Find where the given text appears and provide that cell's center as [x, y] coordinate. 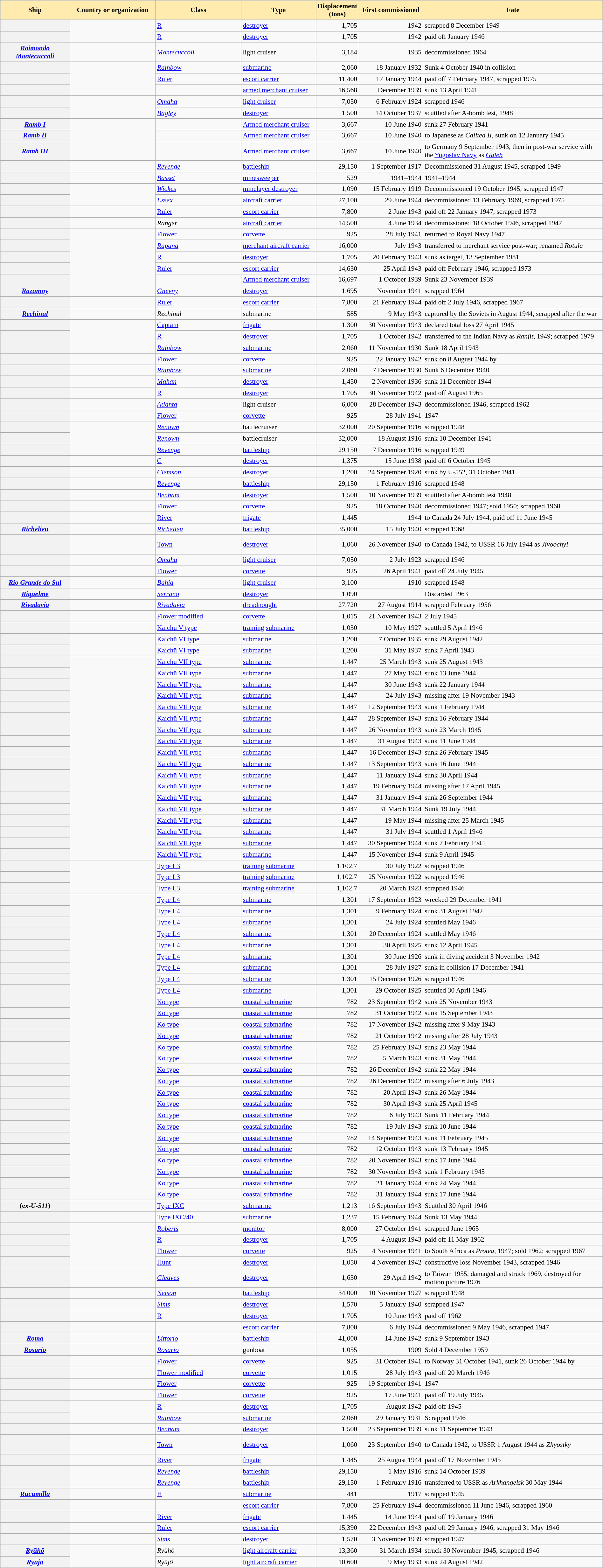
16,000 [337, 246]
captured by the Soviets in August 1944, scrapped after the war [513, 314]
sunk 25 April 1945 [513, 1104]
29 January 1931 [391, 1418]
Bagley [198, 113]
sunk 11 February 1945 [513, 1138]
sunk 10 June 1944 [513, 1126]
Razumny [35, 291]
6,000 [337, 404]
9 May 1933 [391, 1562]
Roma [35, 1339]
paid off 1962 [513, 1316]
17 November 1942 [391, 1025]
1,695 [337, 291]
decommissioned 9 May 1946, scrapped 1947 [513, 1327]
10 May 1927 [391, 628]
sunk 13 June 1944 [513, 673]
paid off 17 November 1945 [513, 1460]
Rio Grande do Sul [35, 582]
27 August 1914 [391, 605]
31 May 1937 [391, 651]
Displacement (tons) [337, 10]
29 October 1925 [391, 991]
sunk 23 May 1944 [513, 1047]
20 March 1923 [391, 889]
21 January 1944 [391, 1183]
15,390 [337, 1528]
1917 [391, 1494]
17 June 1941 [391, 1395]
25 August 1944 [391, 1460]
Sold 4 December 1959 [513, 1350]
sunk by U-552, 31 October 1941 [513, 472]
31 October 1941 [391, 1361]
sunk 15 September 1943 [513, 1013]
sunk 9 April 1945 [513, 854]
4 August 1943 [391, 1240]
decommissioned 13 February 1969, scrapped 1975 [513, 200]
3 November 1939 [391, 1539]
armed merchant cruiser [279, 90]
41,000 [337, 1339]
5 January 1940 [391, 1305]
10 June 1943 [391, 1316]
sunk 30 April 1944 [513, 775]
11 November 1930 [391, 348]
15 July 1940 [391, 529]
Ship [35, 10]
Sunk 11 February 1944 [513, 1115]
sunk 7 April 1943 [513, 651]
sunk 1 February 1945 [513, 1172]
paid off 6 October 1945 [513, 461]
sunk in collision 17 December 1941 [513, 968]
declared total loss 27 April 1945 [513, 325]
missing after 25 March 1945 [513, 820]
4 November 1942 [391, 1263]
sunk 23 March 1945 [513, 730]
23 September 1942 [391, 1002]
31 March 1934 [391, 1551]
missing after 6 July 1943 [513, 1081]
Serrano [198, 594]
Scuttled 30 April 1946 [513, 1206]
Clemson [198, 472]
6 July 1943 [391, 1115]
16,697 [337, 280]
30 September 1944 [391, 843]
First commissioned [391, 10]
sunk 26 February 1945 [513, 753]
sunk 11 June 1944 [513, 741]
minesweeper [279, 178]
sunk 12 April 1945 [513, 945]
14 October 1937 [391, 113]
sunk 31 August 1942 [513, 911]
19 July 1943 [391, 1126]
7 December 1930 [391, 370]
20 February 1943 [391, 257]
28 December 1943 [391, 404]
22 December 1943 [391, 1528]
paid off 11 May 1962 [513, 1240]
sunk 29 August 1942 [513, 639]
transferred to merchant service post-war; renamed Rotula [513, 246]
Essex [198, 200]
14,630 [337, 268]
8,000 [337, 1229]
15 June 1938 [391, 461]
transferred to the Indian Navy as Ranjit, 1949; scrapped 1979 [513, 337]
Discarded 1963 [513, 594]
1,055 [337, 1350]
Gleaves [198, 1278]
17 January 1944 [391, 79]
30 April 1943 [391, 1104]
December 1939 [391, 90]
20 April 1943 [391, 1092]
to Taiwan 1955, damaged and struck 1969, destroyed for motion picture 1976 [513, 1278]
scrapped 8 December 1949 [513, 25]
21 February 1944 [391, 303]
sunk 13 February 1945 [513, 1149]
1 October 1939 [391, 280]
Gnevny [198, 291]
wrecked 29 December 1941 [513, 900]
1,630 [337, 1278]
Sunk 13 May 1944 [513, 1217]
18 August 1916 [391, 438]
25 March 1943 [391, 662]
3,100 [337, 582]
19 September 1941 [391, 1384]
20 November 1943 [391, 1160]
20 December 1924 [391, 934]
4 November 1941 [391, 1251]
21 October 1942 [391, 1036]
19 May 1944 [391, 820]
30 November 1942 [391, 393]
returned to Royal Navy 1947 [513, 234]
paid off 19 July 1945 [513, 1395]
Decommissioned 31 August 1945, scrapped 1949 [513, 166]
sunk in diving accident 3 November 1942 [513, 957]
12 September 1943 [391, 707]
30 April 1925 [391, 945]
1 May 1916 [391, 1471]
11 January 1944 [391, 775]
14 June 1942 [391, 1339]
12 October 1943 [391, 1149]
Ranger [198, 223]
sunk 22 May 1944 [513, 1070]
23 September 1939 [391, 1429]
sunk 25 November 1943 [513, 1002]
scuttled after A-bomb test, 1948 [513, 113]
paid off August 1965 [513, 393]
Riquelme [35, 594]
Roberts [198, 1229]
gunboat [279, 1350]
decommissioned 11 June 1946, scrapped 1960 [513, 1505]
Nelson [198, 1293]
2 July 1945 [513, 617]
scuttled after A-bomb test 1948 [513, 495]
3,184 [337, 52]
17 September 1923 [391, 900]
Captain [198, 325]
24 September 1920 [391, 472]
decommissioned 1947; sold 1950; scrapped 1968 [513, 506]
Kaichū V type [198, 628]
Mahan [198, 382]
to Norway 31 October 1941, sunk 26 October 1944 by [513, 1361]
30 June 1926 [391, 957]
20 September 1916 [391, 427]
35,000 [337, 529]
constructive loss November 1943, scrapped 1946 [513, 1263]
1,237 [337, 1217]
16,568 [337, 90]
15 November 1944 [391, 854]
Class [198, 10]
sunk 26 September 1944 [513, 798]
sunk 10 December 1941 [513, 438]
Basset [198, 178]
10,600 [337, 1562]
Decommissioned 19 October 1945, scrapped 1947 [513, 189]
16 December 1943 [391, 753]
sunk 13 April 1941 [513, 90]
Atlanta [198, 404]
sunk 31 May 1944 [513, 1058]
sunk 9 September 1943 [513, 1339]
scuttled 30 April 1946 [513, 991]
sunk 16 February 1944 [513, 719]
1 October 1942 [391, 337]
9 February 1924 [391, 911]
Rucumilla [35, 1494]
Fate [513, 10]
missing after 9 May 1943 [513, 1025]
Sunk 18 April 1943 [513, 348]
25 November 1922 [391, 877]
to Canada 24 July 1944, paid off 11 June 1945 [513, 518]
paid off 22 January 1947, scrapped 1973 [513, 212]
21 November 1943 [391, 617]
28 July 1927 [391, 968]
1,450 [337, 382]
9 May 1943 [391, 314]
transferred to USSR as Arkhangelsk 30 May 1944 [513, 1483]
1935 [391, 52]
missing after 17 April 1945 [513, 786]
(ex-U-511) [35, 1206]
23 September 1940 [391, 1445]
paid off 24 July 1945 [513, 571]
sunk 24 May 1944 [513, 1183]
25 April 1943 [391, 268]
sunk 14 October 1939 [513, 1471]
Sunk 6 December 1940 [513, 370]
31 October 1942 [391, 1013]
scrapped June 1965 [513, 1229]
4 June 1934 [391, 223]
Type IXC [198, 1206]
paid off 19 January 1946 [513, 1517]
sunk 7 February 1945 [513, 843]
dreadnought [279, 605]
19 February 1944 [391, 786]
10 November 1939 [391, 495]
1,300 [337, 325]
26 November 1943 [391, 730]
1944 [391, 518]
paid off 2 July 1946, scrapped 1967 [513, 303]
26 November 1940 [391, 545]
decommissioned 1946, scrapped 1962 [513, 404]
Ramb III [35, 151]
minelayer destroyer [279, 189]
Rapana [198, 246]
Littorio [198, 1339]
13,360 [337, 1551]
Hunt [198, 1263]
monitor [279, 1229]
5 March 1943 [391, 1058]
1,050 [337, 1263]
15 February 1944 [391, 1217]
sunk 25 August 1943 [513, 662]
Sunk 19 July 1944 [513, 809]
22 January 1942 [391, 359]
sunk 24 August 1942 [513, 1562]
to Japanese as Calitea II, sunk on 12 January 1945 [513, 136]
25 February 1943 [391, 1047]
scuttled 1 April 1946 [513, 832]
15 December 1926 [391, 979]
7 December 1916 [391, 450]
paid off 29 January 1946, scrapped 31 May 1946 [513, 1528]
18 January 1932 [391, 68]
sunk on 8 August 1944 by [513, 359]
Sunk 23 November 1939 [513, 280]
10 November 1927 [391, 1293]
Sunk 4 October 1940 in collision [513, 68]
scuttled 5 April 1946 [513, 628]
Bahia [198, 582]
to Canada 1942, to USSR 16 July 1944 as Jivoochyi [513, 545]
sunk 26 May 1944 [513, 1092]
1909 [391, 1350]
Montecuccoli [198, 52]
scrapped 1968 [513, 529]
1,375 [337, 461]
sunk 27 February 1941 [513, 124]
28 September 1943 [391, 719]
scrapped 1964 [513, 291]
H [198, 1494]
Country or organization [113, 10]
Scrapped 1946 [513, 1418]
decommissioned 18 October 1946, scrapped 1947 [513, 223]
26 April 1941 [391, 571]
585 [337, 314]
to South Africa as Protea, 1947; sold 1962; scrapped 1967 [513, 1251]
18 October 1940 [391, 506]
529 [337, 178]
paid off 7 February 1947, scrapped 1975 [513, 79]
Ramb II [35, 136]
24 July 1924 [391, 923]
struck 30 November 1945, scrapped 1946 [513, 1551]
29 April 1942 [391, 1278]
scrapped 1949 [513, 450]
1,213 [337, 1206]
scrapped 1945 [513, 1494]
decommissioned 1964 [513, 52]
sunk 1 February 1944 [513, 707]
1,030 [337, 628]
Raimondo Montecuccoli [35, 52]
24 July 1943 [391, 696]
11,400 [337, 79]
16 September 1943 [391, 1206]
merchant aircraft carrier [279, 246]
scrapped February 1956 [513, 605]
sunk 16 June 1944 [513, 764]
31 March 1944 [391, 809]
27 May 1943 [391, 673]
27,720 [337, 605]
paid off February 1946, scrapped 1973 [513, 268]
missing after 28 July 1943 [513, 1036]
2 June 1943 [391, 212]
31 August 1943 [391, 741]
1 September 1917 [391, 166]
441 [337, 1494]
7 October 1935 [391, 639]
August 1942 [391, 1407]
30 July 1922 [391, 866]
Type IXC/40 [198, 1217]
November 1941 [391, 291]
14 June 1944 [391, 1517]
27,100 [337, 200]
6 February 1924 [391, 102]
Wickes [198, 189]
15 February 1919 [391, 189]
sunk 11 September 1943 [513, 1429]
28 July 1943 [391, 1373]
Type [279, 10]
to Canada 1942, to USSR 1 August 1944 as Zhyostky [513, 1445]
Ramb I [35, 124]
July 1943 [391, 246]
paid off January 1946 [513, 37]
missing after 19 November 1943 [513, 696]
2 July 1923 [391, 560]
sunk as target, 13 September 1981 [513, 257]
paid off 1945 [513, 1407]
27 October 1941 [391, 1229]
34,000 [337, 1293]
sunk 22 January 1944 [513, 685]
13 September 1943 [391, 764]
C [198, 461]
paid off 20 March 1946 [513, 1373]
31 July 1944 [391, 832]
25 February 1944 [391, 1505]
30 June 1943 [391, 685]
6 July 1944 [391, 1327]
29 June 1944 [391, 200]
14 September 1943 [391, 1138]
14,500 [337, 223]
1910 [391, 582]
sunk 11 December 1944 [513, 382]
2 November 1936 [391, 382]
to Germany 9 September 1943, then in post-war service with the Yugoslav Navy as Galeb [513, 151]
